For the text-containing cell, return its midpoint in (X, Y) coordinate format. 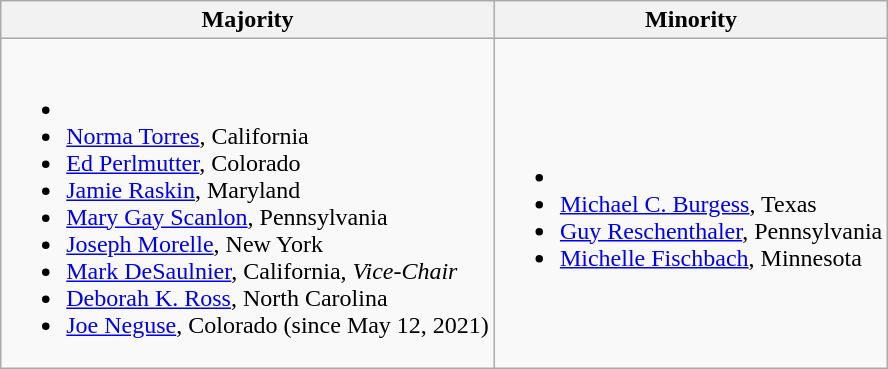
Michael C. Burgess, TexasGuy Reschenthaler, PennsylvaniaMichelle Fischbach, Minnesota (690, 204)
Majority (248, 20)
Minority (690, 20)
